For the text-containing cell, return its midpoint in [X, Y] coordinate format. 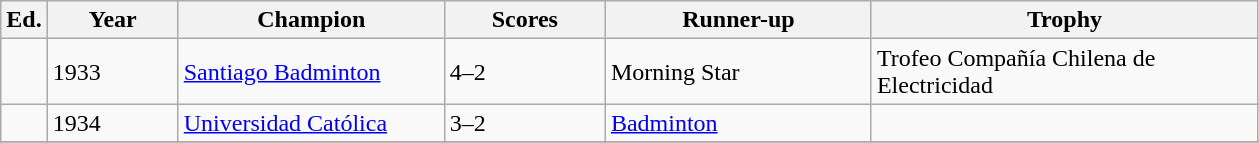
1934 [112, 123]
1933 [112, 72]
4–2 [524, 72]
Runner-up [738, 20]
3–2 [524, 123]
Ed. [24, 20]
Universidad Católica [311, 123]
Champion [311, 20]
Badminton [738, 123]
Santiago Badminton [311, 72]
Trofeo Compañía Chilena de Electricidad [1064, 72]
Trophy [1064, 20]
Morning Star [738, 72]
Year [112, 20]
Scores [524, 20]
